Capture the cell that displays the provided text and extract its [X, Y] central coordinate. 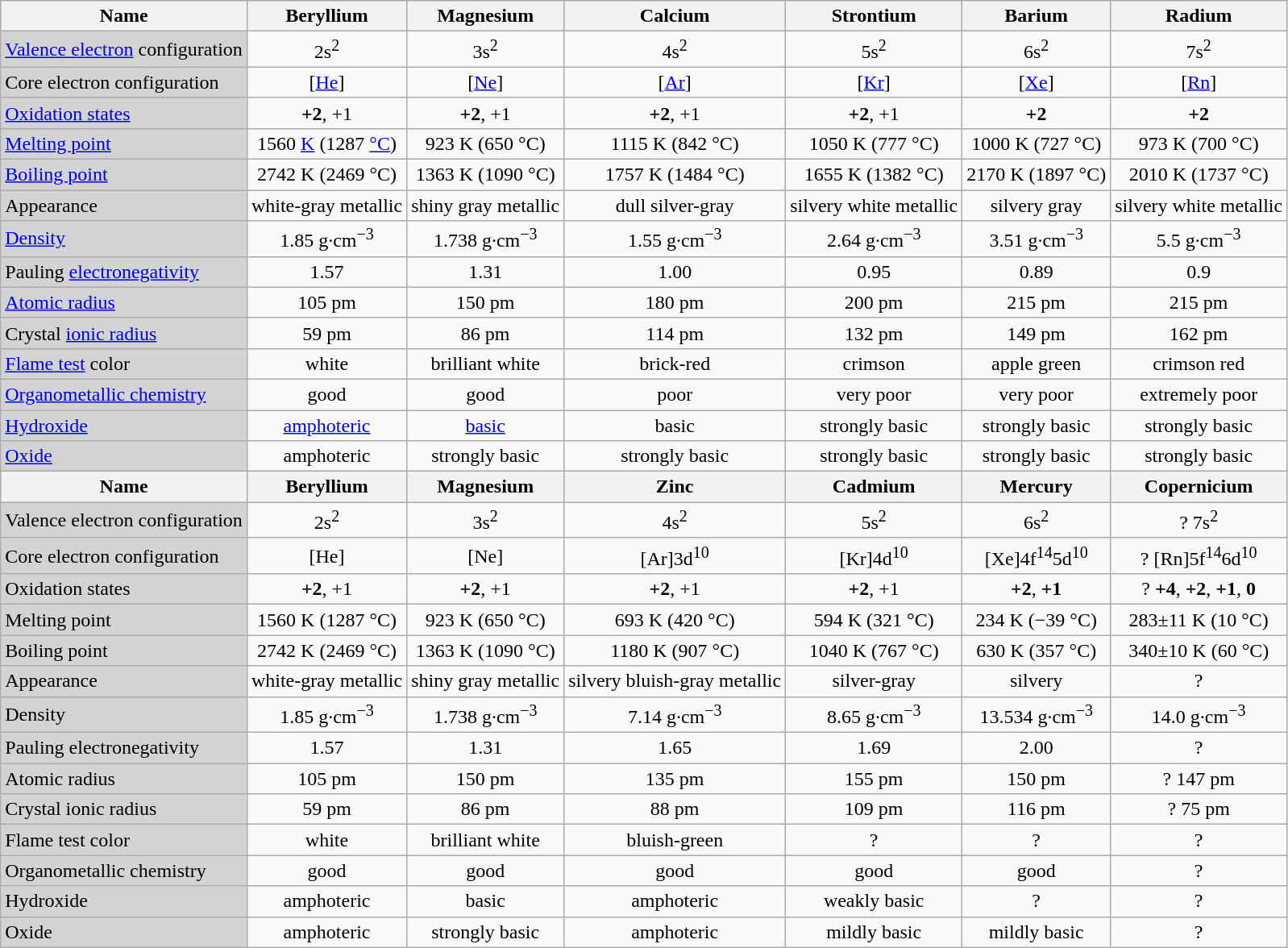
apple green [1037, 364]
[Kr] [874, 82]
crimson red [1199, 364]
234 K (−39 °C) [1037, 620]
162 pm [1199, 333]
135 pm [675, 779]
340±10 K (60 °C) [1199, 651]
630 K (357 °C) [1037, 651]
dull silver-gray [675, 206]
180 pm [675, 302]
[Kr]4d10 [874, 556]
116 pm [1037, 809]
Cadmium [874, 487]
? [Rn]5f146d10 [1199, 556]
973 K (700 °C) [1199, 143]
2.64 g·cm−3 [874, 239]
Strontium [874, 16]
88 pm [675, 809]
14.0 g·cm−3 [1199, 714]
2.00 [1037, 748]
200 pm [874, 302]
silvery gray [1037, 206]
13.534 g·cm−3 [1037, 714]
extremely poor [1199, 394]
8.65 g·cm−3 [874, 714]
1000 K (727 °C) [1037, 143]
weakly basic [874, 901]
[Ar]3d10 [675, 556]
Zinc [675, 487]
283±11 K (10 °C) [1199, 620]
114 pm [675, 333]
0.89 [1037, 272]
? 147 pm [1199, 779]
149 pm [1037, 333]
1.55 g·cm−3 [675, 239]
[Ar] [675, 82]
693 K (420 °C) [675, 620]
1050 K (777 °C) [874, 143]
0.9 [1199, 272]
poor [675, 394]
Calcium [675, 16]
? 75 pm [1199, 809]
3.51 g·cm−3 [1037, 239]
1757 K (1484 °C) [675, 175]
brick-red [675, 364]
594 K (321 °C) [874, 620]
[Xe] [1037, 82]
1655 K (1382 °C) [874, 175]
2010 K (1737 °C) [1199, 175]
? +4, +2, +1, 0 [1199, 589]
0.95 [874, 272]
1180 K (907 °C) [675, 651]
1.00 [675, 272]
silvery [1037, 681]
109 pm [874, 809]
Copernicium [1199, 487]
? 7s2 [1199, 521]
[Xe]4f145d10 [1037, 556]
155 pm [874, 779]
7.14 g·cm−3 [675, 714]
Barium [1037, 16]
5.5 g·cm−3 [1199, 239]
1040 K (767 °C) [874, 651]
1.65 [675, 748]
silver-gray [874, 681]
[Rn] [1199, 82]
1.69 [874, 748]
Mercury [1037, 487]
Radium [1199, 16]
7s2 [1199, 50]
1115 K (842 °C) [675, 143]
silvery bluish-gray metallic [675, 681]
crimson [874, 364]
2170 K (1897 °C) [1037, 175]
bluish-green [675, 840]
132 pm [874, 333]
